Return (X, Y) of the center of cell containing provided text 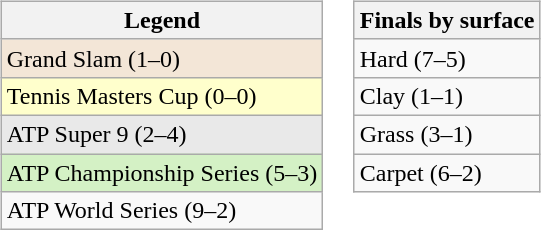
Carpet (6–2) (447, 173)
Grass (3–1) (447, 134)
Clay (1–1) (447, 96)
ATP Championship Series (5–3) (162, 173)
Legend (162, 20)
ATP World Series (9–2) (162, 211)
ATP Super 9 (2–4) (162, 134)
Hard (7–5) (447, 58)
Grand Slam (1–0) (162, 58)
Tennis Masters Cup (0–0) (162, 96)
Finals by surface (447, 20)
